Find where the given text appears and provide that cell's center as (X, Y) coordinate. 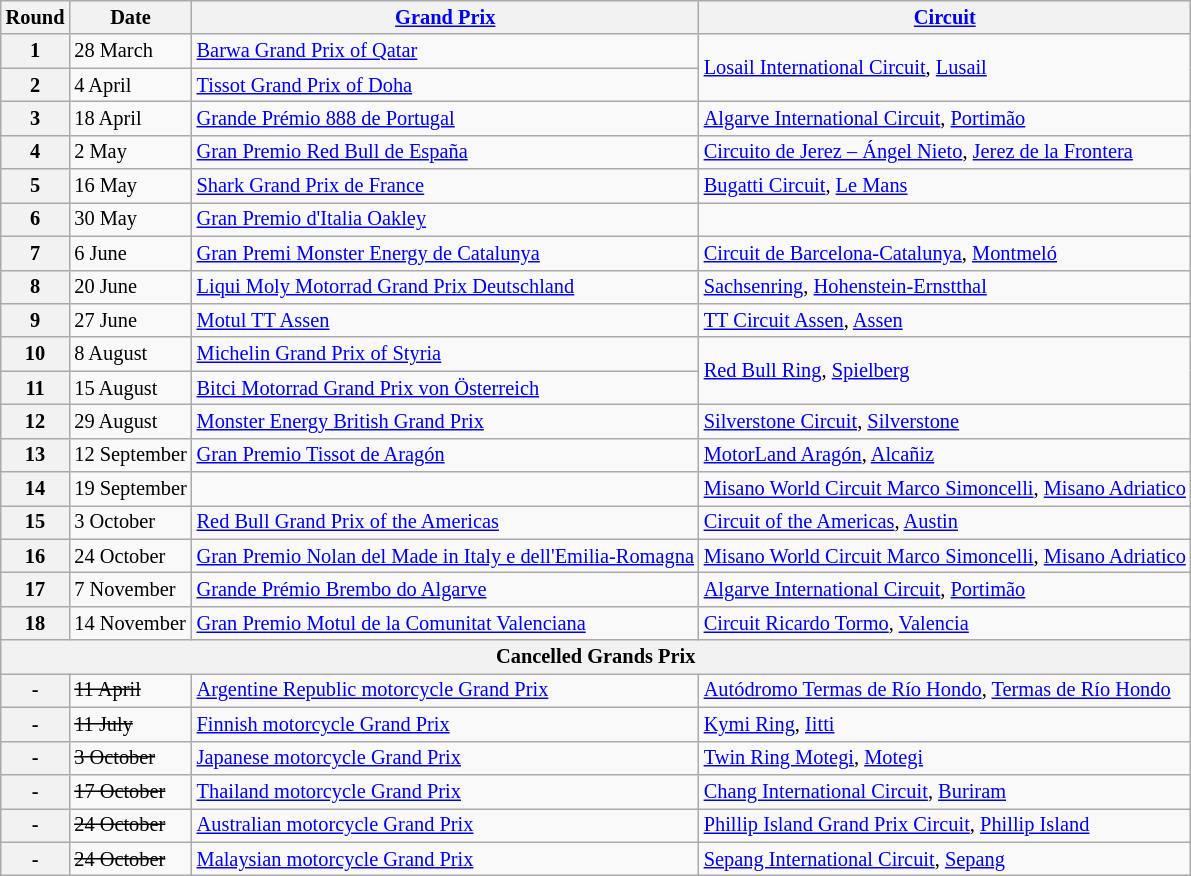
2 (36, 85)
MotorLand Aragón, Alcañiz (945, 455)
Motul TT Assen (446, 320)
Bitci Motorrad Grand Prix von Österreich (446, 388)
27 June (130, 320)
9 (36, 320)
11 April (130, 690)
Shark Grand Prix de France (446, 186)
Barwa Grand Prix of Qatar (446, 51)
Liqui Moly Motorrad Grand Prix Deutschland (446, 287)
13 (36, 455)
8 August (130, 354)
14 November (130, 623)
Circuit Ricardo Tormo, Valencia (945, 623)
Silverstone Circuit, Silverstone (945, 421)
2 May (130, 152)
Sepang International Circuit, Sepang (945, 859)
Circuit (945, 17)
Monster Energy British Grand Prix (446, 421)
19 September (130, 489)
Kymi Ring, Iitti (945, 724)
Tissot Grand Prix of Doha (446, 85)
4 April (130, 85)
18 (36, 623)
Michelin Grand Prix of Styria (446, 354)
Grande Prémio Brembo do Algarve (446, 589)
1 (36, 51)
Losail International Circuit, Lusail (945, 68)
10 (36, 354)
Gran Premio Nolan del Made in Italy e dell'Emilia-Romagna (446, 556)
11 July (130, 724)
6 (36, 219)
Chang International Circuit, Buriram (945, 791)
Japanese motorcycle Grand Prix (446, 758)
Gran Premio Red Bull de España (446, 152)
14 (36, 489)
Finnish motorcycle Grand Prix (446, 724)
Gran Premio d'Italia Oakley (446, 219)
Malaysian motorcycle Grand Prix (446, 859)
8 (36, 287)
11 (36, 388)
Grand Prix (446, 17)
29 August (130, 421)
6 June (130, 253)
28 March (130, 51)
18 April (130, 118)
Red Bull Ring, Spielberg (945, 370)
Circuit of the Americas, Austin (945, 522)
Cancelled Grands Prix (596, 657)
30 May (130, 219)
17 October (130, 791)
12 (36, 421)
15 (36, 522)
Autódromo Termas de Río Hondo, Termas de Río Hondo (945, 690)
Thailand motorcycle Grand Prix (446, 791)
Red Bull Grand Prix of the Americas (446, 522)
16 (36, 556)
Round (36, 17)
Australian motorcycle Grand Prix (446, 825)
Bugatti Circuit, Le Mans (945, 186)
12 September (130, 455)
16 May (130, 186)
7 November (130, 589)
20 June (130, 287)
Sachsenring, Hohenstein-Ernstthal (945, 287)
Gran Premi Monster Energy de Catalunya (446, 253)
15 August (130, 388)
7 (36, 253)
4 (36, 152)
Argentine Republic motorcycle Grand Prix (446, 690)
17 (36, 589)
Gran Premio Tissot de Aragón (446, 455)
5 (36, 186)
TT Circuit Assen, Assen (945, 320)
Circuito de Jerez – Ángel Nieto, Jerez de la Frontera (945, 152)
Phillip Island Grand Prix Circuit, Phillip Island (945, 825)
Gran Premio Motul de la Comunitat Valenciana (446, 623)
Twin Ring Motegi, Motegi (945, 758)
Date (130, 17)
3 (36, 118)
Circuit de Barcelona-Catalunya, Montmeló (945, 253)
Grande Prémio 888 de Portugal (446, 118)
